Find where the given text appears and provide that cell's center as [X, Y] coordinate. 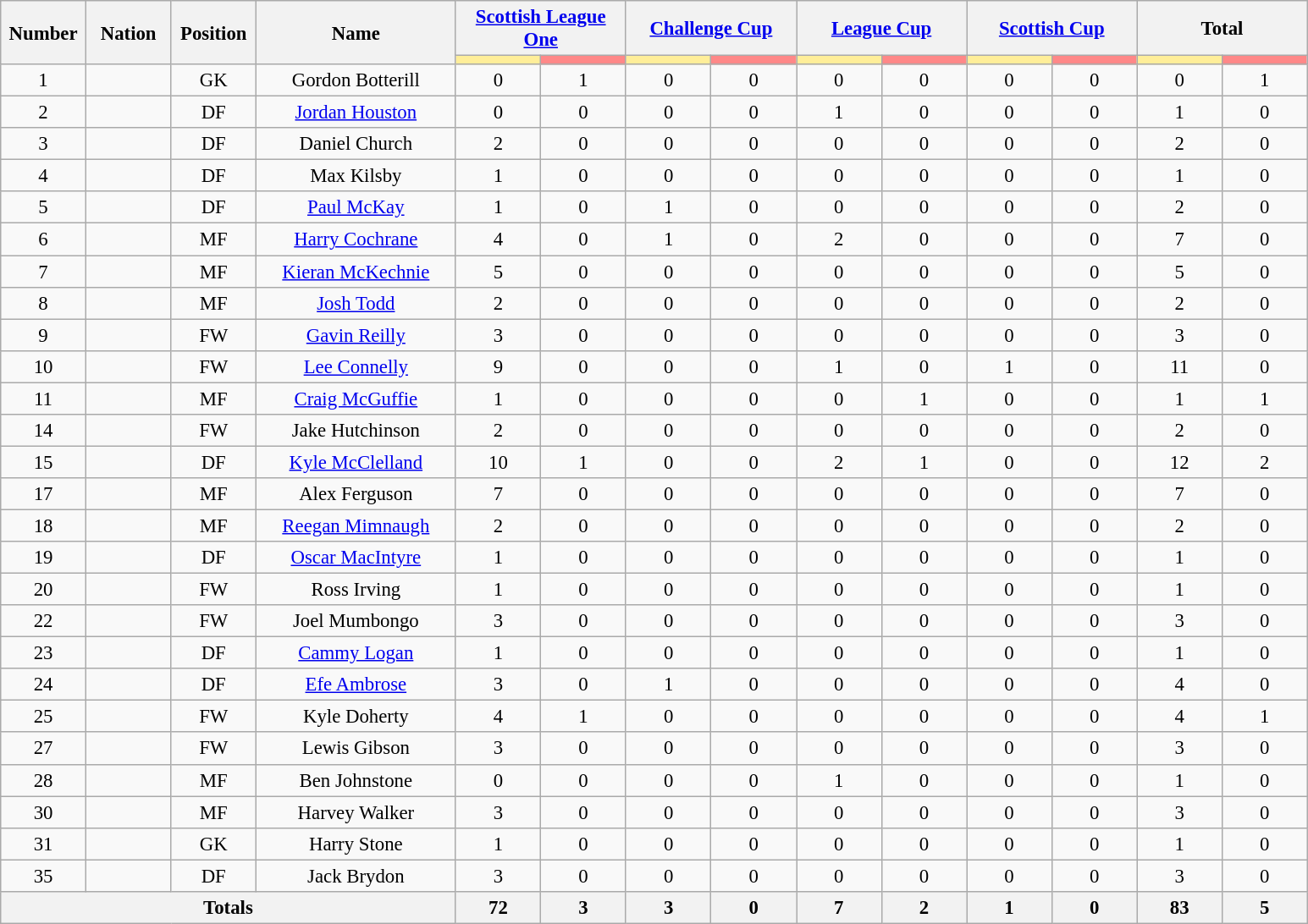
Ben Johnstone [356, 780]
31 [44, 844]
Gordon Botterill [356, 80]
Totals [229, 908]
Name [356, 32]
Efe Ambrose [356, 685]
24 [44, 685]
23 [44, 653]
Kyle McClelland [356, 462]
League Cup [880, 29]
Paul McKay [356, 207]
8 [44, 303]
Harry Cochrane [356, 239]
15 [44, 462]
Gavin Reilly [356, 335]
Jordan Houston [356, 113]
Lee Connelly [356, 366]
17 [44, 494]
Jake Hutchinson [356, 431]
Joel Mumbongo [356, 621]
Challenge Cup [711, 29]
Josh Todd [356, 303]
27 [44, 749]
12 [1180, 462]
18 [44, 525]
Kieran McKechnie [356, 272]
Nation [129, 32]
Harry Stone [356, 844]
Kyle Doherty [356, 717]
28 [44, 780]
30 [44, 812]
Harvey Walker [356, 812]
14 [44, 431]
35 [44, 876]
Oscar MacIntyre [356, 558]
6 [44, 239]
Daniel Church [356, 144]
Lewis Gibson [356, 749]
Max Kilsby [356, 176]
Reegan Mimnaugh [356, 525]
Cammy Logan [356, 653]
Position [213, 32]
Alex Ferguson [356, 494]
Ross Irving [356, 590]
Jack Brydon [356, 876]
72 [498, 908]
20 [44, 590]
Scottish Cup [1051, 29]
Scottish League One [540, 29]
22 [44, 621]
19 [44, 558]
25 [44, 717]
83 [1180, 908]
Total [1222, 29]
Number [44, 32]
Craig McGuffie [356, 399]
